Search for the cell housing the specified text and yield its [X, Y] center coordinate. 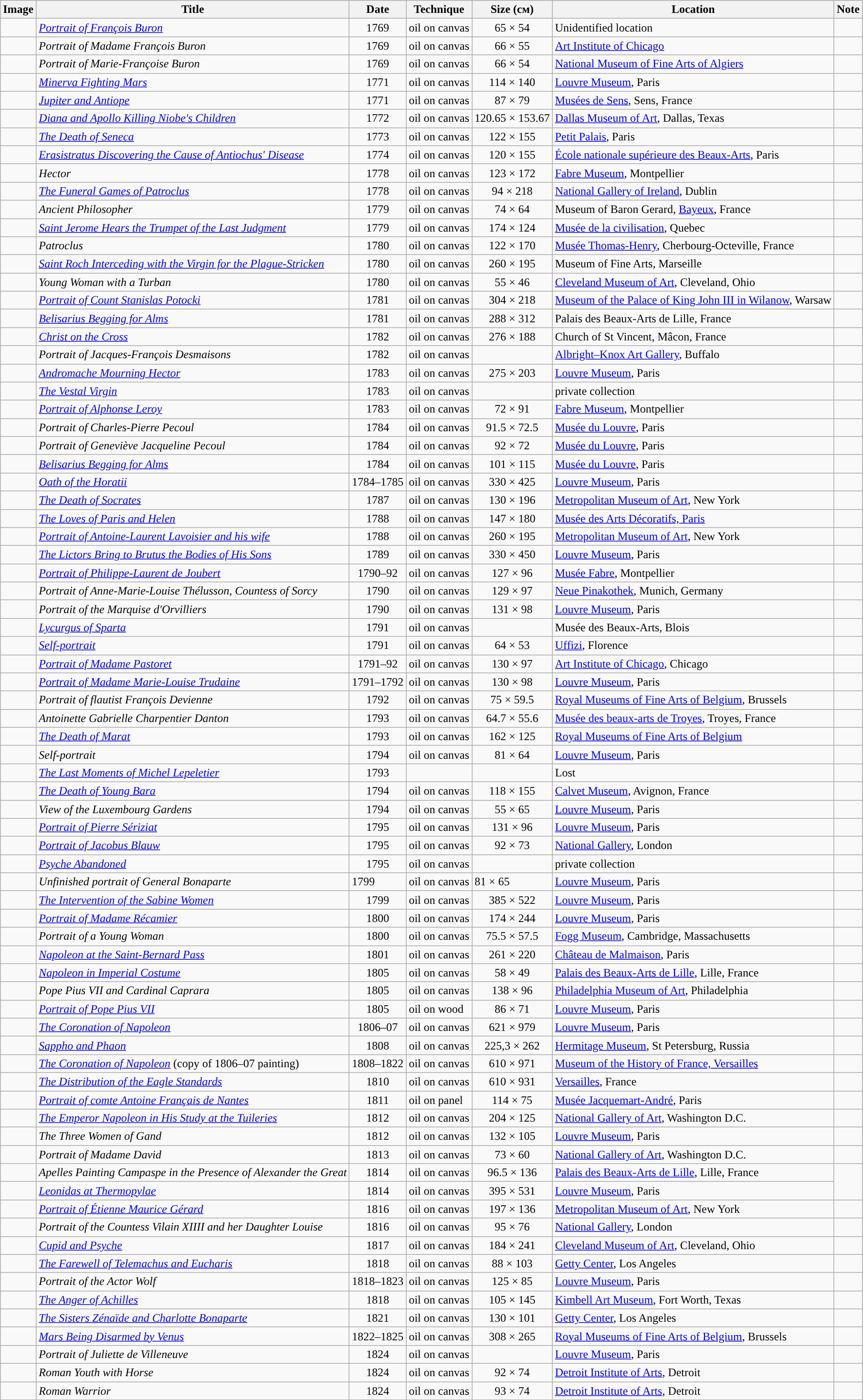
130 × 98 [513, 682]
Christ on the Cross [193, 337]
1789 [378, 555]
1773 [378, 137]
385 × 522 [513, 900]
Musée des beaux-arts de Troyes, Troyes, France [693, 718]
64 × 53 [513, 646]
81 × 64 [513, 754]
131 × 98 [513, 609]
Unfinished portrait of General Bonaparte [193, 882]
81 × 65 [513, 882]
93 × 74 [513, 1391]
Mars Being Disarmed by Venus [193, 1336]
308 × 265 [513, 1336]
Portrait of Madame François Buron [193, 46]
114 × 140 [513, 82]
Musée Fabre, Montpellier [693, 573]
275 × 203 [513, 373]
Portrait of the Actor Wolf [193, 1282]
Portrait of François Buron [193, 28]
National Museum of Fine Arts of Algiers [693, 64]
Fogg Museum, Cambridge, Massachusetts [693, 936]
The Loves of Paris and Helen [193, 518]
1821 [378, 1318]
Portrait of the Marquise d'Orvilliers [193, 609]
The Funeral Games of Patroclus [193, 191]
122 × 170 [513, 246]
The Death of Seneca [193, 137]
610 × 931 [513, 1082]
Petit Palais, Paris [693, 137]
Versailles, France [693, 1082]
130 × 101 [513, 1318]
330 × 425 [513, 482]
Sappho and Phaon [193, 1045]
View of the Luxembourg Gardens [193, 809]
Palais des Beaux-Arts de Lille, France [693, 318]
1791–92 [378, 664]
130 × 97 [513, 664]
Art Institute of Chicago, Chicago [693, 664]
58 × 49 [513, 973]
Albright–Knox Art Gallery, Buffalo [693, 355]
330 × 450 [513, 555]
125 × 85 [513, 1282]
The Death of Young Bara [193, 791]
Note [848, 10]
Musée des Arts Décoratifs, Paris [693, 518]
86 × 71 [513, 1009]
Dallas Museum of Art, Dallas, Texas [693, 118]
Jupiter and Antiope [193, 100]
197 × 136 [513, 1209]
Art Institute of Chicago [693, 46]
92 × 74 [513, 1372]
Portrait of Alphonse Leroy [193, 409]
Portrait of Madame Marie-Louise Trudaine [193, 682]
Roman Youth with Horse [193, 1372]
Uffizi, Florence [693, 646]
261 × 220 [513, 955]
88 × 103 [513, 1263]
Portrait of Madame David [193, 1155]
288 × 312 [513, 318]
94 × 218 [513, 191]
1810 [378, 1082]
Napoleon at the Saint-Bernard Pass [193, 955]
1791–1792 [378, 682]
Minerva Fighting Mars [193, 82]
1787 [378, 500]
Portrait of a Young Woman [193, 936]
Patroclus [193, 246]
Lycurgus of Sparta [193, 627]
The Intervention of the Sabine Women [193, 900]
118 × 155 [513, 791]
1813 [378, 1155]
Portrait of flautist François Devienne [193, 700]
Kimbell Art Museum, Fort Worth, Texas [693, 1300]
1811 [378, 1100]
114 × 75 [513, 1100]
oil on panel [439, 1100]
138 × 96 [513, 991]
Musées de Sens, Sens, France [693, 100]
276 × 188 [513, 337]
395 × 531 [513, 1191]
National Gallery of Ireland, Dublin [693, 191]
621 × 979 [513, 1027]
Museum of the Palace of King John III in Wilanow, Warsaw [693, 300]
123 × 172 [513, 173]
Date [378, 10]
Diana and Apollo Killing Niobe's Children [193, 118]
147 × 180 [513, 518]
Portrait of Étienne Maurice Gérard [193, 1209]
1790–92 [378, 573]
105 × 145 [513, 1300]
Saint Roch Interceding with the Virgin for the Plague-Stricken [193, 264]
Portrait of comte Antoine Français de Nantes [193, 1100]
Psyche Abandoned [193, 864]
74 × 64 [513, 209]
Hermitage Museum, St Petersburg, Russia [693, 1045]
Château de Malmaison, Paris [693, 955]
1792 [378, 700]
1772 [378, 118]
174 × 244 [513, 918]
92 × 73 [513, 846]
Leonidas at Thermopylae [193, 1191]
1822–1825 [378, 1336]
Young Woman with a Turban [193, 282]
oil on wood [439, 1009]
Philadelphia Museum of Art, Philadelphia [693, 991]
304 × 218 [513, 300]
Portrait of Charles-Pierre Pecoul [193, 427]
Musée de la civilisation, Quebec [693, 228]
75.5 × 57.5 [513, 936]
The Sisters Zénaïde and Charlotte Bonaparte [193, 1318]
75 × 59.5 [513, 700]
66 × 54 [513, 64]
Erasistratus Discovering the Cause of Antiochus' Disease [193, 155]
Portrait of Count Stanislas Potocki [193, 300]
610 × 971 [513, 1063]
120 × 155 [513, 155]
Location [693, 10]
Musée Jacquemart-André, Paris [693, 1100]
Napoleon in Imperial Costume [193, 973]
The Last Moments of Michel Lepeletier [193, 773]
Calvet Museum, Avignon, France [693, 791]
122 × 155 [513, 137]
The Emperor Napoleon in His Study at the Tuileries [193, 1118]
1784–1785 [378, 482]
The Death of Socrates [193, 500]
95 × 76 [513, 1227]
Portrait of Philippe-Laurent de Joubert [193, 573]
The Coronation of Napoleon (copy of 1806–07 painting) [193, 1063]
Portrait of Pierre Sériziat [193, 827]
64.7 × 55.6 [513, 718]
Roman Warrior [193, 1391]
The Vestal Virgin [193, 391]
Portrait of Geneviève Jacqueline Pecoul [193, 445]
65 × 54 [513, 28]
87 × 79 [513, 100]
Technique [439, 10]
66 × 55 [513, 46]
129 × 97 [513, 591]
Portrait of Marie-Françoise Buron [193, 64]
131 × 96 [513, 827]
55 × 46 [513, 282]
92 × 72 [513, 445]
Church of St Vincent, Mâcon, France [693, 337]
Portrait of the Countess Vilain XIIII and her Daughter Louise [193, 1227]
1818–1823 [378, 1282]
55 × 65 [513, 809]
174 × 124 [513, 228]
127 × 96 [513, 573]
72 × 91 [513, 409]
The Lictors Bring to Brutus the Bodies of His Sons [193, 555]
Portrait of Anne-Marie-Louise Thélusson, Countess of Sorcy [193, 591]
The Distribution of the Eagle Standards [193, 1082]
The Anger of Achilles [193, 1300]
Museum of Baron Gerard, Bayeux, France [693, 209]
132 × 105 [513, 1136]
Portrait of Juliette de Villeneuve [193, 1354]
225,3 × 262 [513, 1045]
Royal Museums of Fine Arts of Belgium [693, 736]
Neue Pinakothek, Munich, Germany [693, 591]
184 × 241 [513, 1245]
Museum of Fine Arts, Marseille [693, 264]
Hector [193, 173]
Portrait of Madame Pastoret [193, 664]
Portrait of Antoine-Laurent Lavoisier and his wife [193, 537]
1801 [378, 955]
École nationale supérieure des Beaux-Arts, Paris [693, 155]
101 × 115 [513, 464]
The Three Women of Gand [193, 1136]
120.65 × 153.67 [513, 118]
The Death of Marat [193, 736]
Oath of the Horatii [193, 482]
The Coronation of Napoleon [193, 1027]
Portrait of Pope Pius VII [193, 1009]
1774 [378, 155]
130 × 196 [513, 500]
Apelles Painting Campaspe in the Presence of Alexander the Great [193, 1173]
Title [193, 10]
Unidentified location [693, 28]
Musée Thomas-Henry, Cherbourg-Octeville, France [693, 246]
1808 [378, 1045]
204 × 125 [513, 1118]
Lost [693, 773]
Size (см) [513, 10]
Portrait of Jacobus Blauw [193, 846]
Ancient Philosopher [193, 209]
162 × 125 [513, 736]
Portrait of Madame Récamier [193, 918]
Museum of the History of France, Versailles [693, 1063]
Image [18, 10]
96.5 × 136 [513, 1173]
1817 [378, 1245]
Cupid and Psyche [193, 1245]
73 × 60 [513, 1155]
The Farewell of Telemachus and Eucharis [193, 1263]
Antoinette Gabrielle Charpentier Danton [193, 718]
Musée des Beaux-Arts, Blois [693, 627]
1806–07 [378, 1027]
Portrait of Jacques-François Desmaisons [193, 355]
Andromache Mourning Hector [193, 373]
Pope Pius VII and Cardinal Caprara [193, 991]
1808–1822 [378, 1063]
Saint Jerome Hears the Trumpet of the Last Judgment [193, 228]
91.5 × 72.5 [513, 427]
